Locate the cell with the specified text and output its (X, Y) center coordinate. 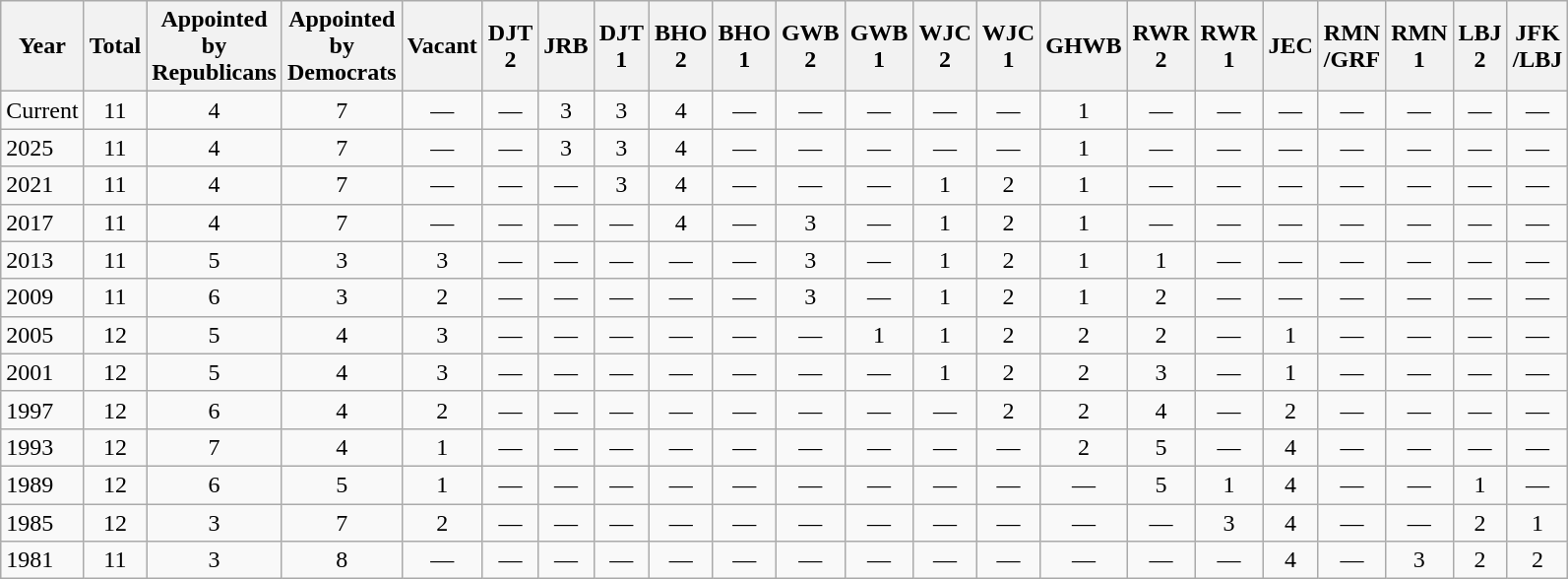
Current (42, 110)
LBJ2 (1480, 46)
BHO1 (744, 46)
8 (342, 560)
1985 (42, 523)
DJT2 (510, 46)
2001 (42, 372)
2025 (42, 148)
RMN1 (1419, 46)
2017 (42, 223)
1997 (42, 410)
AppointedbyRepublicans (215, 46)
2013 (42, 260)
WJC1 (1008, 46)
RWR1 (1228, 46)
1993 (42, 447)
AppointedbyDemocrats (342, 46)
Year (42, 46)
BHO2 (681, 46)
JEC (1290, 46)
GWB2 (810, 46)
RMN/GRF (1351, 46)
Total (115, 46)
DJT1 (621, 46)
JFK/LBJ (1537, 46)
Vacant (442, 46)
2005 (42, 335)
GHWB (1084, 46)
WJC2 (945, 46)
1981 (42, 560)
JRB (566, 46)
2009 (42, 297)
2021 (42, 185)
GWB1 (879, 46)
RWR2 (1161, 46)
1989 (42, 484)
